Return (X, Y) of the center of cell containing provided text 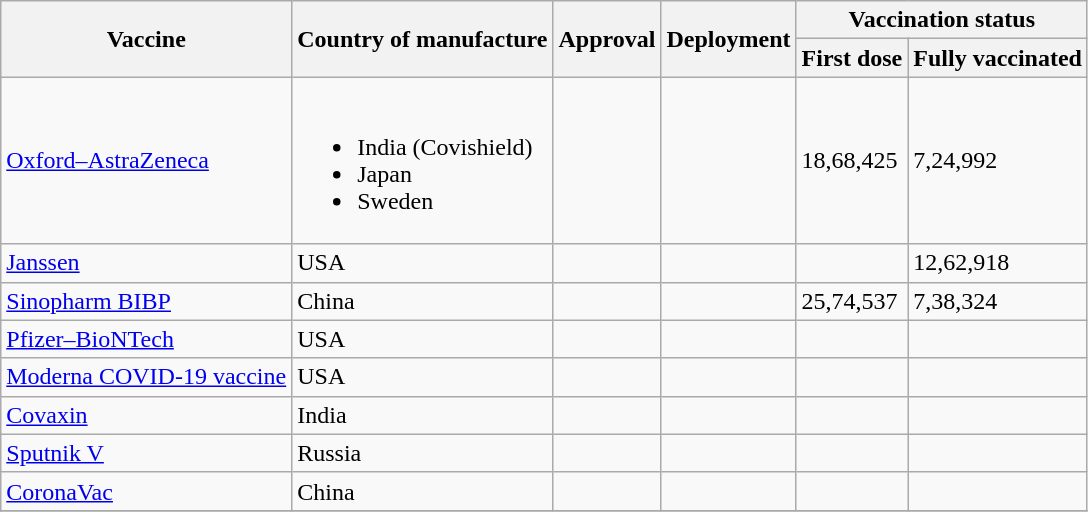
Pfizer–BioNTech (146, 339)
First dose (852, 58)
Janssen (146, 263)
Vaccination status (942, 20)
7,24,992 (998, 160)
India (422, 415)
Deployment (728, 39)
12,62,918 (998, 263)
25,74,537 (852, 301)
7,38,324 (998, 301)
CoronaVac (146, 491)
Approval (607, 39)
18,68,425 (852, 160)
Fully vaccinated (998, 58)
Country of manufacture (422, 39)
Sputnik V (146, 453)
Moderna COVID-19 vaccine (146, 377)
Sinopharm BIBP (146, 301)
Vaccine (146, 39)
Oxford–AstraZeneca (146, 160)
Covaxin (146, 415)
India (Covishield)JapanSweden (422, 160)
Russia (422, 453)
